Extract the [X, Y] coordinate from the center of the cell holding the provided text.  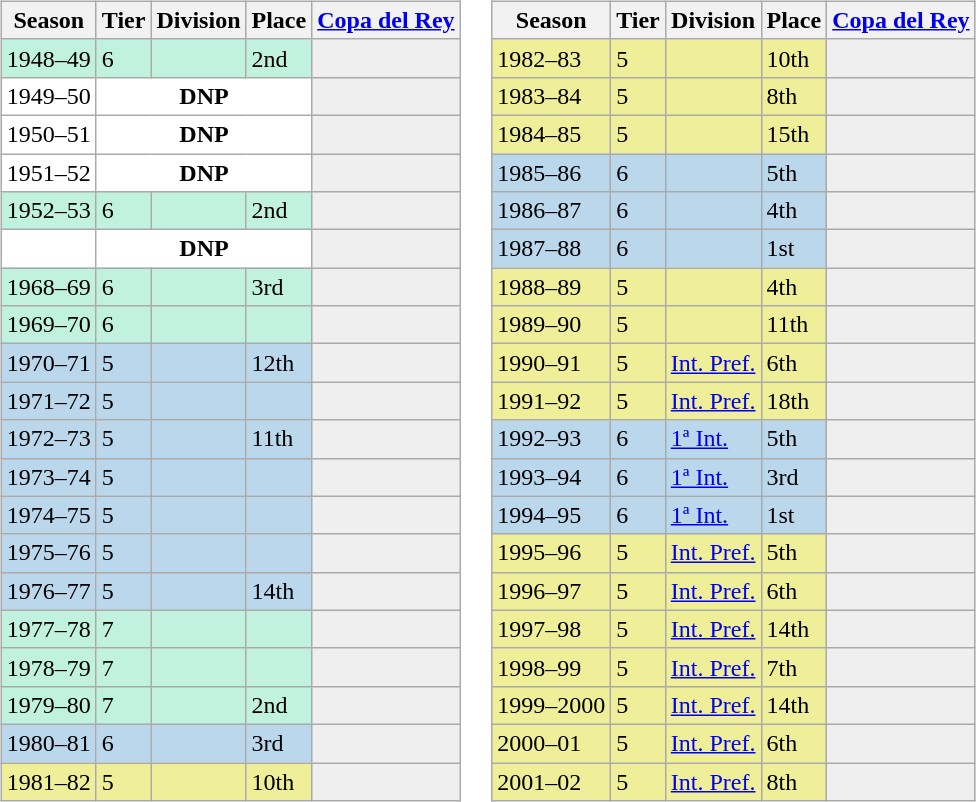
1950–51 [48, 134]
1975–76 [48, 553]
1992–93 [552, 439]
1970–71 [48, 363]
1989–90 [552, 325]
1979–80 [48, 705]
1997–98 [552, 629]
1987–88 [552, 249]
2001–02 [552, 781]
1972–73 [48, 439]
1999–2000 [552, 705]
1968–69 [48, 287]
1952–53 [48, 211]
12th [279, 363]
1996–97 [552, 591]
1991–92 [552, 401]
2000–01 [552, 743]
1948–49 [48, 58]
1973–74 [48, 477]
1977–78 [48, 629]
15th [794, 134]
1986–87 [552, 211]
1998–99 [552, 667]
1971–72 [48, 401]
1994–95 [552, 515]
1984–85 [552, 134]
1969–70 [48, 325]
1980–81 [48, 743]
1951–52 [48, 173]
1976–77 [48, 591]
7th [794, 667]
1982–83 [552, 58]
1993–94 [552, 477]
1988–89 [552, 287]
1981–82 [48, 781]
1995–96 [552, 553]
1983–84 [552, 96]
1990–91 [552, 363]
1985–86 [552, 173]
1949–50 [48, 96]
1978–79 [48, 667]
18th [794, 401]
1974–75 [48, 515]
